Find where the given text appears and provide that cell's center as (X, Y) coordinate. 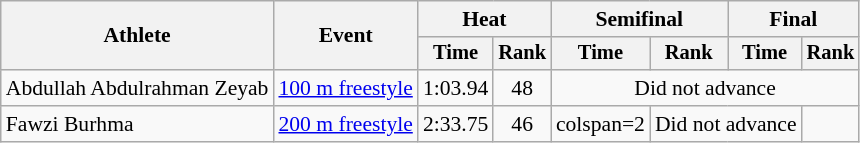
2:33.75 (456, 124)
Semifinal (640, 19)
48 (522, 88)
100 m freestyle (345, 88)
Heat (484, 19)
Athlete (138, 36)
Abdullah Abdulrahman Zeyab (138, 88)
colspan=2 (600, 124)
46 (522, 124)
200 m freestyle (345, 124)
Final (794, 19)
Event (345, 36)
1:03.94 (456, 88)
Fawzi Burhma (138, 124)
